Return the (X, Y) coordinate for the center point of the cell that contains the specified text.  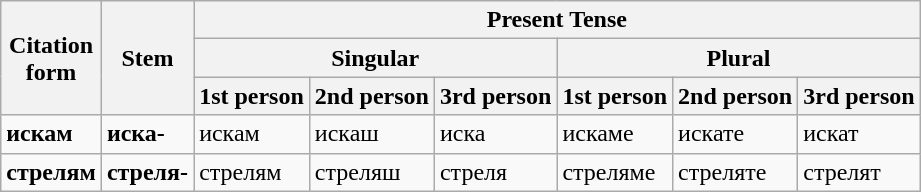
искаш (372, 134)
Present Tense (558, 20)
стрелят (859, 172)
иска- (147, 134)
искаме (615, 134)
стреляме (615, 172)
стреляте (736, 172)
стреля (495, 172)
Plural (738, 58)
иска (495, 134)
Stem (147, 58)
стреля- (147, 172)
Citationform (52, 58)
стреляш (372, 172)
искате (736, 134)
искат (859, 134)
Singular (376, 58)
